Detect which cell encompasses the target text, then output its (x, y) center coordinate. 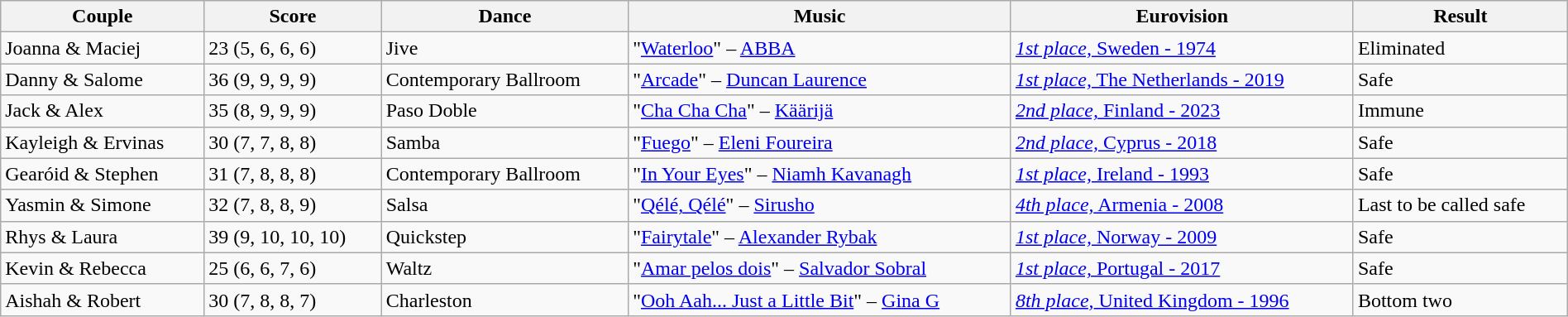
Charleston (504, 300)
1st place, The Netherlands - 2019 (1182, 79)
Kayleigh & Ervinas (103, 142)
Last to be called safe (1460, 205)
"Arcade" – Duncan Laurence (820, 79)
"Fuego" – Eleni Foureira (820, 142)
Immune (1460, 111)
Result (1460, 17)
"Cha Cha Cha" – Käärijä (820, 111)
39 (9, 10, 10, 10) (293, 237)
1st place, Norway - 2009 (1182, 237)
Gearóid & Stephen (103, 174)
35 (8, 9, 9, 9) (293, 111)
"Waterloo" – ABBA (820, 48)
Samba (504, 142)
2nd place, Cyprus - 2018 (1182, 142)
"In Your Eyes" – Niamh Kavanagh (820, 174)
Waltz (504, 268)
Kevin & Rebecca (103, 268)
"Ooh Aah... Just a Little Bit" – Gina G (820, 300)
1st place, Ireland - 1993 (1182, 174)
Jack & Alex (103, 111)
2nd place, Finland - 2023 (1182, 111)
1st place, Sweden - 1974 (1182, 48)
Eurovision (1182, 17)
30 (7, 7, 8, 8) (293, 142)
32 (7, 8, 8, 9) (293, 205)
Joanna & Maciej (103, 48)
23 (5, 6, 6, 6) (293, 48)
30 (7, 8, 8, 7) (293, 300)
Danny & Salome (103, 79)
"Qélé, Qélé" – Sirusho (820, 205)
36 (9, 9, 9, 9) (293, 79)
Quickstep (504, 237)
Salsa (504, 205)
Jive (504, 48)
Music (820, 17)
"Amar pelos dois" – Salvador Sobral (820, 268)
"Fairytale" – Alexander Rybak (820, 237)
25 (6, 6, 7, 6) (293, 268)
Aishah & Robert (103, 300)
31 (7, 8, 8, 8) (293, 174)
4th place, Armenia - 2008 (1182, 205)
Rhys & Laura (103, 237)
Bottom two (1460, 300)
Paso Doble (504, 111)
1st place, Portugal - 2017 (1182, 268)
Dance (504, 17)
8th place, United Kingdom - 1996 (1182, 300)
Yasmin & Simone (103, 205)
Score (293, 17)
Couple (103, 17)
Eliminated (1460, 48)
